Determine the (x, y) coordinate at the center of the cell enclosing the given text.  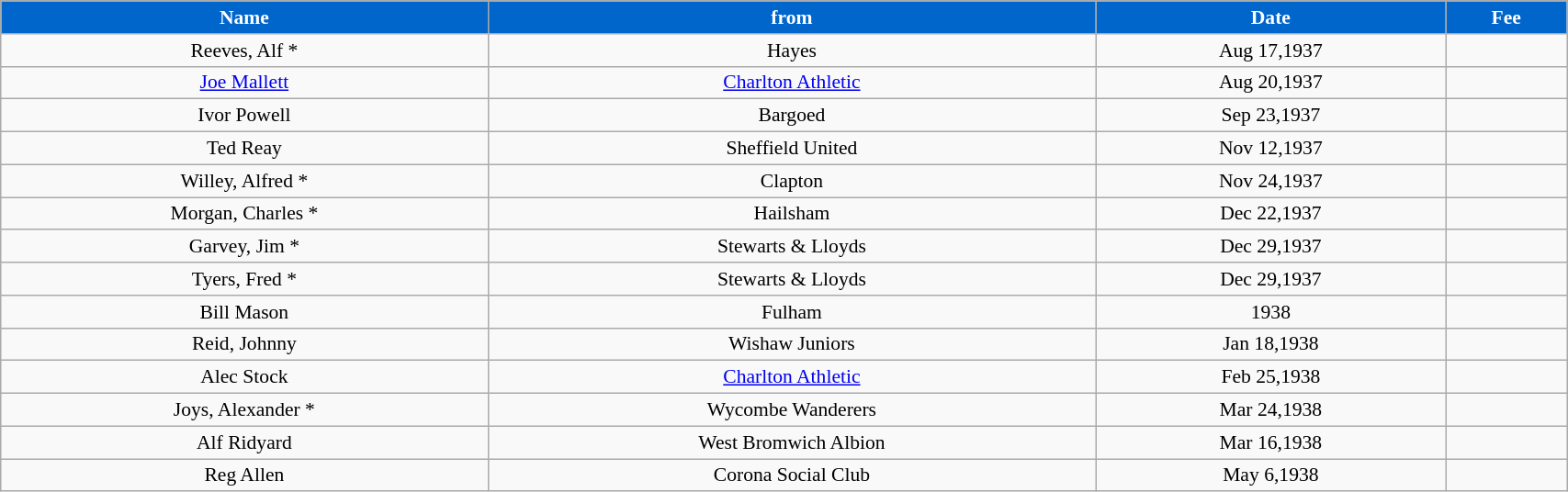
Corona Social Club (792, 475)
Hailsham (792, 214)
Feb 25,1938 (1271, 377)
Reg Allen (244, 475)
Jan 18,1938 (1271, 344)
Mar 16,1938 (1271, 442)
Clapton (792, 181)
1938 (1271, 312)
Wishaw Juniors (792, 344)
Sheffield United (792, 149)
Dec 22,1937 (1271, 214)
Fulham (792, 312)
Ted Reay (244, 149)
Name (244, 17)
Reid, Johnny (244, 344)
Nov 12,1937 (1271, 149)
Aug 20,1937 (1271, 83)
Reeves, Alf * (244, 50)
Fee (1506, 17)
Morgan, Charles * (244, 214)
from (792, 17)
Sep 23,1937 (1271, 116)
Garvey, Jim * (244, 247)
Tyers, Fred * (244, 279)
West Bromwich Albion (792, 442)
Bargoed (792, 116)
Date (1271, 17)
Aug 17,1937 (1271, 50)
Hayes (792, 50)
Willey, Alfred * (244, 181)
Joys, Alexander * (244, 410)
Wycombe Wanderers (792, 410)
May 6,1938 (1271, 475)
Bill Mason (244, 312)
Alec Stock (244, 377)
Alf Ridyard (244, 442)
Mar 24,1938 (1271, 410)
Ivor Powell (244, 116)
Joe Mallett (244, 83)
Nov 24,1937 (1271, 181)
